Provide the (x, y) coordinate of the cell's center where the given text is located.  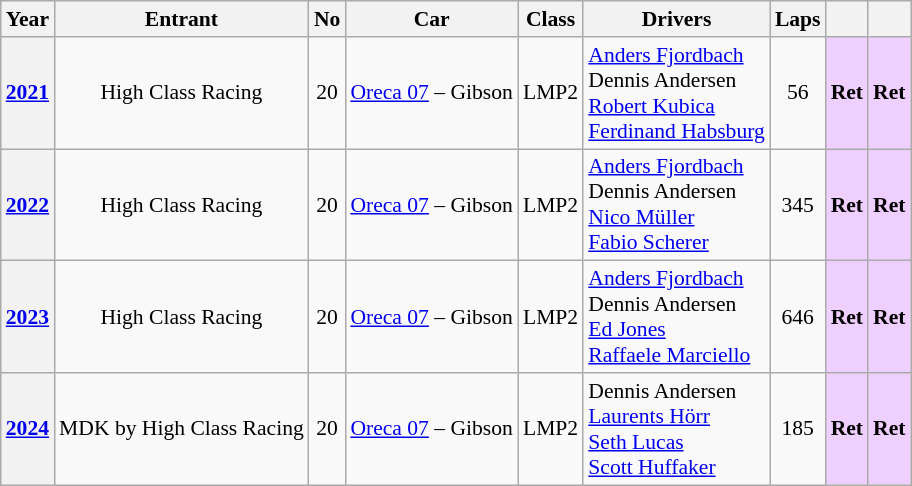
Class (550, 19)
Anders Fjordbach Dennis Andersen Nico Müller Fabio Scherer (676, 205)
MDK by High Class Racing (182, 429)
56 (798, 93)
2021 (28, 93)
Dennis Andersen Laurents Hörr Seth Lucas Scott Huffaker (676, 429)
2022 (28, 205)
Laps (798, 19)
2023 (28, 317)
Car (432, 19)
345 (798, 205)
Year (28, 19)
2024 (28, 429)
Anders Fjordbach Dennis Andersen Robert Kubica Ferdinand Habsburg (676, 93)
Drivers (676, 19)
Entrant (182, 19)
Anders Fjordbach Dennis Andersen Ed Jones Raffaele Marciello (676, 317)
646 (798, 317)
No (328, 19)
185 (798, 429)
